Return the (x, y) coordinate for the center point of the cell that contains the specified text.  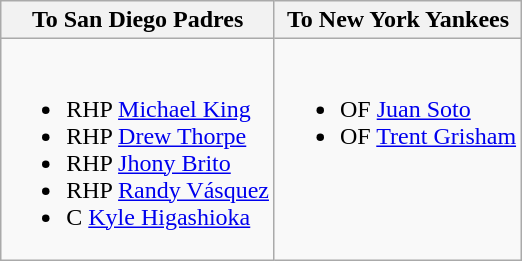
RHP Michael KingRHP Drew ThorpeRHP Jhony BritoRHP Randy VásquezC Kyle Higashioka (138, 150)
To San Diego Padres (138, 20)
OF Juan SotoOF Trent Grisham (398, 150)
To New York Yankees (398, 20)
